Provide the (X, Y) coordinate of the cell's center where the given text is located.  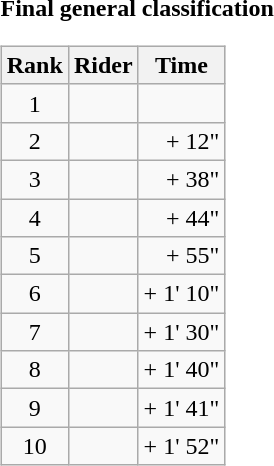
2 (34, 141)
1 (34, 103)
Rank (34, 65)
+ 1' 30" (182, 332)
+ 1' 52" (182, 446)
+ 44" (182, 217)
3 (34, 179)
6 (34, 294)
+ 12" (182, 141)
7 (34, 332)
+ 1' 10" (182, 294)
+ 1' 41" (182, 408)
9 (34, 408)
Rider (103, 65)
Time (182, 65)
8 (34, 370)
10 (34, 446)
+ 38" (182, 179)
+ 1' 40" (182, 370)
5 (34, 256)
4 (34, 217)
+ 55" (182, 256)
